Provide the [X, Y] coordinate of the cell's center where the given text is located.  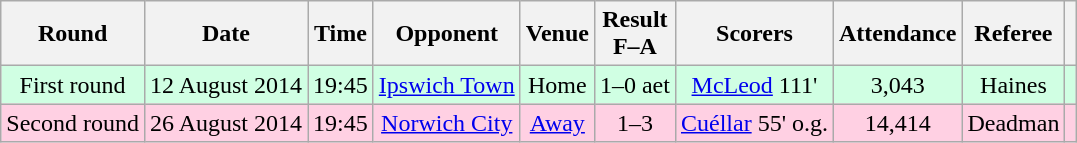
Home [557, 85]
First round [73, 85]
Ipswich Town [446, 85]
Attendance [898, 34]
Deadman [1014, 123]
Round [73, 34]
ResultF–A [634, 34]
Scorers [754, 34]
1–3 [634, 123]
Away [557, 123]
Opponent [446, 34]
Haines [1014, 85]
12 August 2014 [226, 85]
Referee [1014, 34]
1–0 aet [634, 85]
Cuéllar 55' o.g. [754, 123]
Time [341, 34]
Second round [73, 123]
Norwich City [446, 123]
3,043 [898, 85]
14,414 [898, 123]
Venue [557, 34]
Date [226, 34]
McLeod 111' [754, 85]
26 August 2014 [226, 123]
